Scan for the cell matching the given text and deliver its [x, y] coordinate at center. 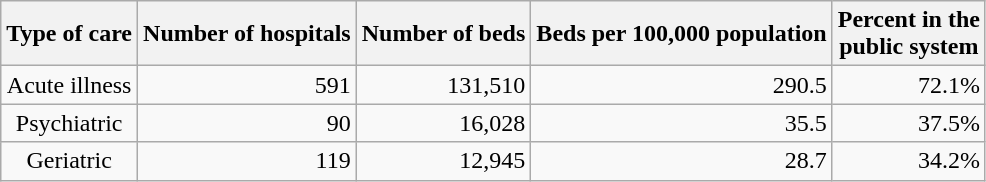
90 [248, 123]
Number of hospitals [248, 34]
Psychiatric [70, 123]
12,945 [444, 161]
35.5 [682, 123]
Type of care [70, 34]
37.5% [908, 123]
16,028 [444, 123]
28.7 [682, 161]
Geriatric [70, 161]
119 [248, 161]
131,510 [444, 85]
72.1% [908, 85]
290.5 [682, 85]
Beds per 100,000 population [682, 34]
Number of beds [444, 34]
Acute illness [70, 85]
Percent in thepublic system [908, 34]
34.2% [908, 161]
591 [248, 85]
